Determine the (X, Y) coordinate at the center of the cell enclosing the given text.  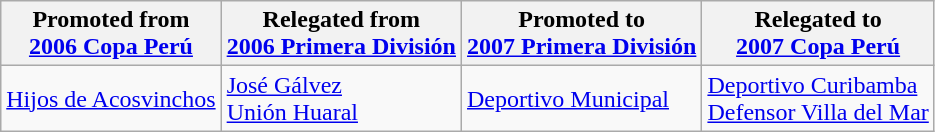
José Gálvez Unión Huaral (341, 98)
Deportivo Municipal (582, 98)
Hijos de Acosvinchos (111, 98)
Deportivo Curibamba Defensor Villa del Mar (818, 98)
Relegated to2007 Copa Perú (818, 34)
Relegated from2006 Primera División (341, 34)
Promoted to2007 Primera División (582, 34)
Promoted from2006 Copa Perú (111, 34)
